Capture the cell that displays the provided text and extract its [x, y] central coordinate. 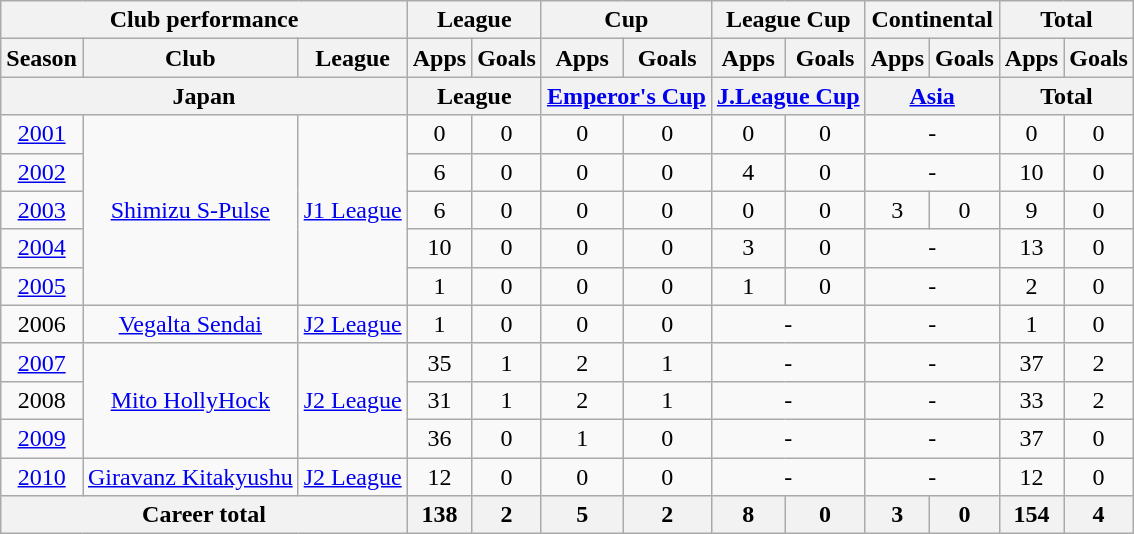
2002 [42, 172]
Giravanz Kitakyushu [190, 477]
2004 [42, 248]
Club performance [204, 20]
2010 [42, 477]
Emperor's Cup [626, 96]
2009 [42, 438]
J.League Cup [788, 96]
Shimizu S-Pulse [190, 210]
33 [1031, 400]
Asia [932, 96]
154 [1031, 515]
2001 [42, 134]
138 [439, 515]
2007 [42, 362]
36 [439, 438]
J1 League [352, 210]
9 [1031, 210]
13 [1031, 248]
2003 [42, 210]
Continental [932, 20]
5 [582, 515]
Cup [626, 20]
31 [439, 400]
2005 [42, 286]
League Cup [788, 20]
Season [42, 58]
Japan [204, 96]
2008 [42, 400]
2006 [42, 324]
Career total [204, 515]
Vegalta Sendai [190, 324]
Mito HollyHock [190, 400]
35 [439, 362]
Club [190, 58]
8 [748, 515]
